Capture the cell that displays the provided text and extract its [X, Y] central coordinate. 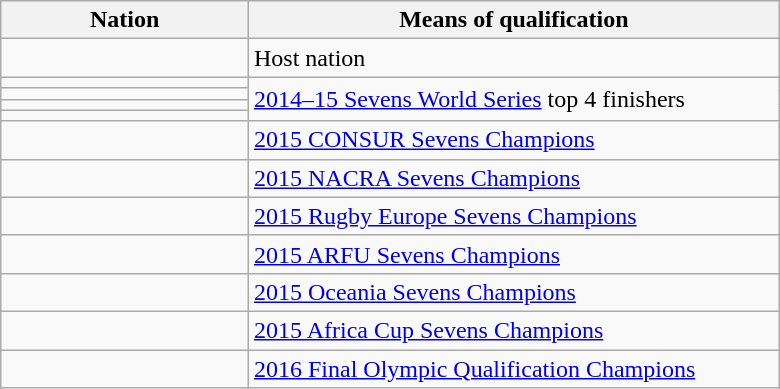
2015 ARFU Sevens Champions [514, 254]
2015 Oceania Sevens Champions [514, 292]
2015 NACRA Sevens Champions [514, 178]
2015 CONSUR Sevens Champions [514, 140]
2015 Africa Cup Sevens Champions [514, 330]
Means of qualification [514, 20]
Host nation [514, 58]
2015 Rugby Europe Sevens Champions [514, 216]
2014–15 Sevens World Series top 4 finishers [514, 99]
Nation [125, 20]
2016 Final Olympic Qualification Champions [514, 369]
